Scan for the cell matching the given text and deliver its (X, Y) coordinate at center. 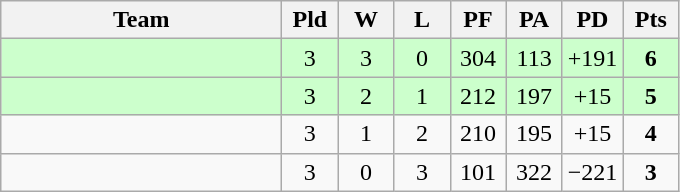
5 (651, 96)
4 (651, 134)
PD (592, 20)
L (422, 20)
210 (478, 134)
PF (478, 20)
101 (478, 172)
6 (651, 58)
212 (478, 96)
113 (534, 58)
PA (534, 20)
Pld (310, 20)
Pts (651, 20)
W (366, 20)
+191 (592, 58)
Team (142, 20)
197 (534, 96)
−221 (592, 172)
304 (478, 58)
195 (534, 134)
322 (534, 172)
